From the cell containing the given text, extract its center point as (x, y) coordinate. 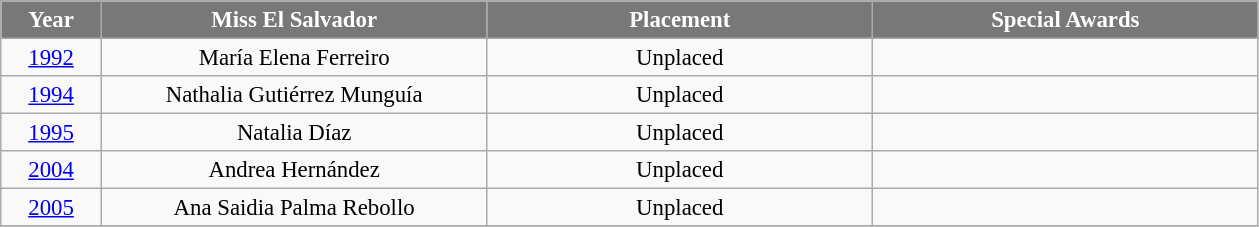
2005 (52, 208)
1995 (52, 133)
María Elena Ferreiro (294, 58)
1994 (52, 95)
1992 (52, 58)
2004 (52, 170)
Miss El Salvador (294, 20)
Natalia Díaz (294, 133)
Special Awards (1066, 20)
Placement (680, 20)
Nathalia Gutiérrez Munguía (294, 95)
Year (52, 20)
Andrea Hernández (294, 170)
Ana Saidia Palma Rebollo (294, 208)
